Provide the (x, y) coordinate of the cell's center where the given text is located.  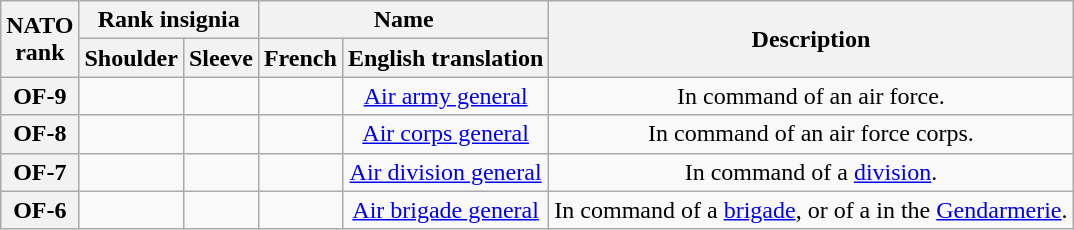
French (300, 58)
Air division general (445, 172)
In command of an air force. (811, 96)
Shoulder (131, 58)
OF-8 (40, 134)
OF-7 (40, 172)
In command of a division. (811, 172)
In command of a brigade, or of a in the Gendarmerie. (811, 210)
OF-9 (40, 96)
Air brigade general (445, 210)
NATOrank (40, 39)
Rank insignia (168, 20)
English translation (445, 58)
Description (811, 39)
OF-6 (40, 210)
Air army general (445, 96)
Sleeve (220, 58)
In command of an air force corps. (811, 134)
Air corps general (445, 134)
Name (403, 20)
